Detect which cell encompasses the target text, then output its (X, Y) center coordinate. 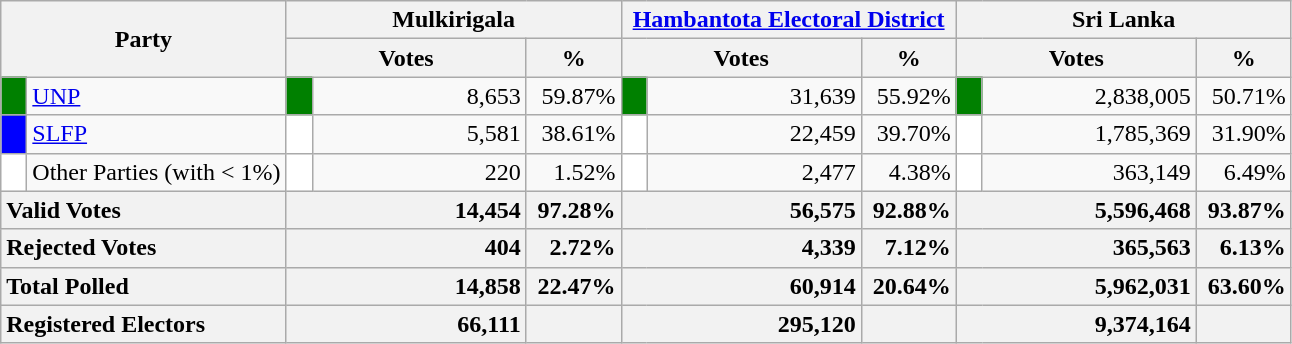
92.88% (908, 210)
14,858 (406, 286)
Total Polled (144, 286)
97.28% (574, 210)
60,914 (741, 286)
6.13% (1244, 248)
2,838,005 (1089, 96)
55.92% (908, 96)
5,596,468 (1076, 210)
9,374,164 (1076, 324)
Hambantota Electoral District (788, 20)
404 (406, 248)
31,639 (754, 96)
1,785,369 (1089, 134)
6.49% (1244, 172)
Mulkirigala (454, 20)
22,459 (754, 134)
365,563 (1076, 248)
2,477 (754, 172)
2.72% (574, 248)
UNP (156, 96)
14,454 (406, 210)
63.60% (1244, 286)
295,120 (741, 324)
59.87% (574, 96)
39.70% (908, 134)
38.61% (574, 134)
66,111 (406, 324)
4,339 (741, 248)
50.71% (1244, 96)
7.12% (908, 248)
5,581 (419, 134)
Party (144, 39)
Sri Lanka (1124, 20)
1.52% (574, 172)
8,653 (419, 96)
Other Parties (with < 1%) (156, 172)
56,575 (741, 210)
220 (419, 172)
22.47% (574, 286)
Registered Electors (144, 324)
4.38% (908, 172)
363,149 (1089, 172)
Valid Votes (144, 210)
20.64% (908, 286)
5,962,031 (1076, 286)
SLFP (156, 134)
Rejected Votes (144, 248)
93.87% (1244, 210)
31.90% (1244, 134)
